Capture the cell that displays the provided text and extract its [x, y] central coordinate. 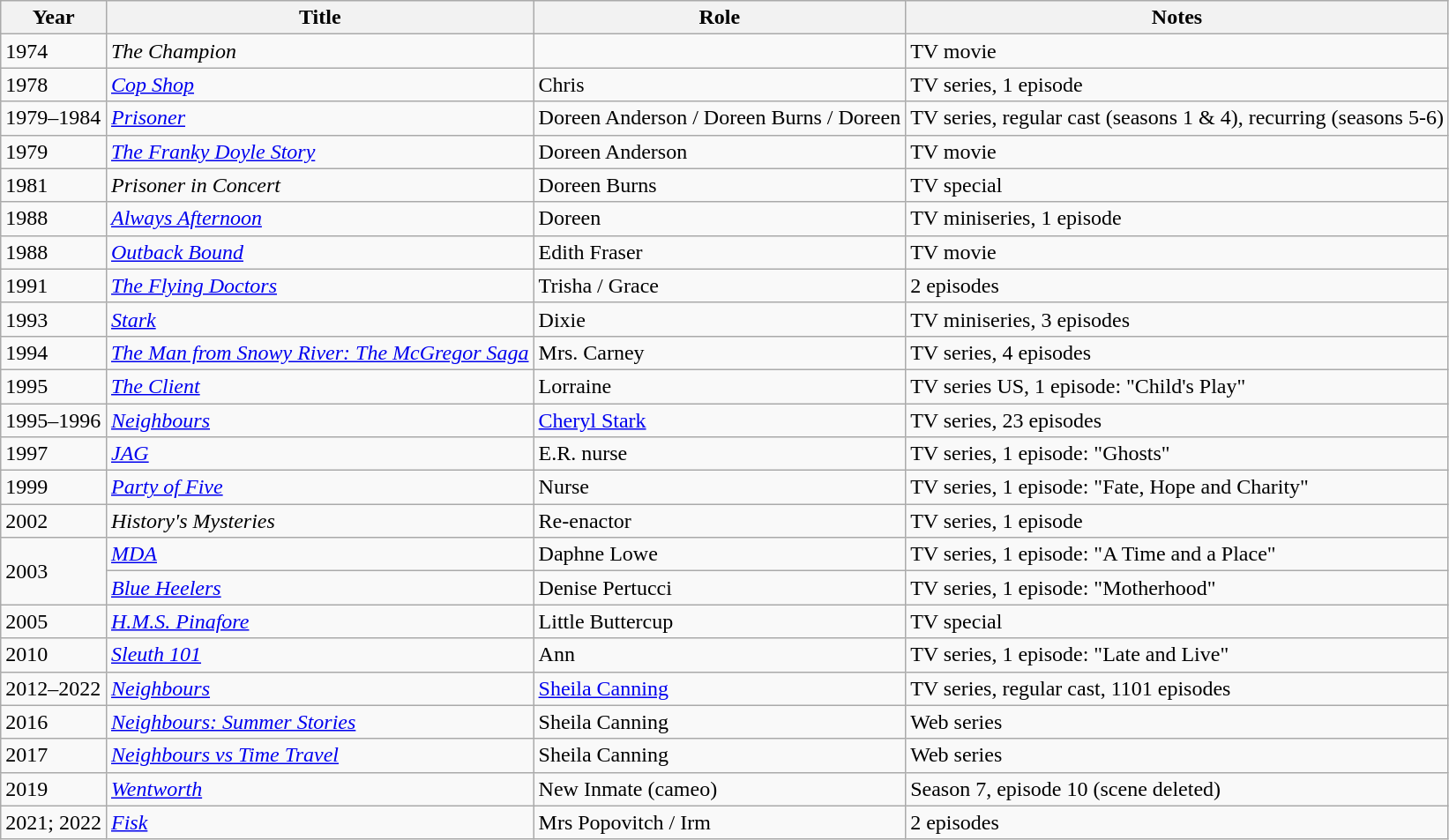
Stark [319, 319]
Little Buttercup [720, 621]
Cheryl Stark [720, 420]
Mrs. Carney [720, 353]
Edith Fraser [720, 252]
Daphne Lowe [720, 554]
2012–2022 [54, 688]
2003 [54, 571]
Doreen Anderson / Doreen Burns / Doreen [720, 118]
TV series, 23 episodes [1177, 420]
Season 7, episode 10 (scene deleted) [1177, 789]
Wentworth [319, 789]
1994 [54, 353]
The Franky Doyle Story [319, 152]
1999 [54, 487]
History's Mysteries [319, 521]
Role [720, 18]
1991 [54, 286]
2002 [54, 521]
Outback Bound [319, 252]
1979 [54, 152]
TV miniseries, 1 episode [1177, 219]
2010 [54, 655]
E.R. nurse [720, 454]
H.M.S. Pinafore [319, 621]
Fisk [319, 822]
TV miniseries, 3 episodes [1177, 319]
Ann [720, 655]
Blue Heelers [319, 588]
Denise Pertucci [720, 588]
1981 [54, 185]
Neighbours: Summer Stories [319, 722]
Nurse [720, 487]
New Inmate (cameo) [720, 789]
The Client [319, 386]
Prisoner [319, 118]
Title [319, 18]
TV series, regular cast (seasons 1 & 4), recurring (seasons 5-6) [1177, 118]
TV series, 4 episodes [1177, 353]
Cop Shop [319, 85]
Sleuth 101 [319, 655]
TV series, 1 episode: "Motherhood" [1177, 588]
Notes [1177, 18]
1978 [54, 85]
TV series, 1 episode: "Late and Live" [1177, 655]
TV series US, 1 episode: "Child's Play" [1177, 386]
Chris [720, 85]
TV series, 1 episode: "A Time and a Place" [1177, 554]
Doreen Burns [720, 185]
TV series, regular cast, 1101 episodes [1177, 688]
JAG [319, 454]
1995–1996 [54, 420]
Doreen [720, 219]
Lorraine [720, 386]
2021; 2022 [54, 822]
Neighbours vs Time Travel [319, 755]
Always Afternoon [319, 219]
2017 [54, 755]
The Man from Snowy River: The McGregor Saga [319, 353]
2019 [54, 789]
The Flying Doctors [319, 286]
Year [54, 18]
Mrs Popovitch / Irm [720, 822]
Trisha / Grace [720, 286]
MDA [319, 554]
The Champion [319, 51]
Re-enactor [720, 521]
2016 [54, 722]
TV series, 1 episode: "Fate, Hope and Charity" [1177, 487]
Prisoner in Concert [319, 185]
Doreen Anderson [720, 152]
1993 [54, 319]
Party of Five [319, 487]
1997 [54, 454]
TV series, 1 episode: "Ghosts" [1177, 454]
1995 [54, 386]
1974 [54, 51]
Dixie [720, 319]
1979–1984 [54, 118]
2005 [54, 621]
